Find where the given text appears and provide that cell's center as (x, y) coordinate. 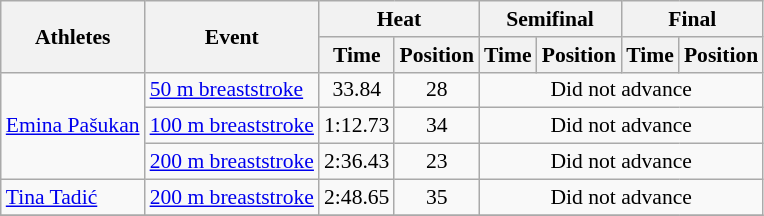
23 (436, 162)
Final (692, 19)
2:48.65 (356, 197)
Heat (399, 19)
1:12.73 (356, 126)
Athletes (73, 36)
35 (436, 197)
34 (436, 126)
2:36.43 (356, 162)
Tina Tadić (73, 197)
28 (436, 90)
Semifinal (550, 19)
Emina Pašukan (73, 126)
33.84 (356, 90)
100 m breaststroke (232, 126)
Event (232, 36)
50 m breaststroke (232, 90)
